Capture the cell that displays the provided text and extract its [x, y] central coordinate. 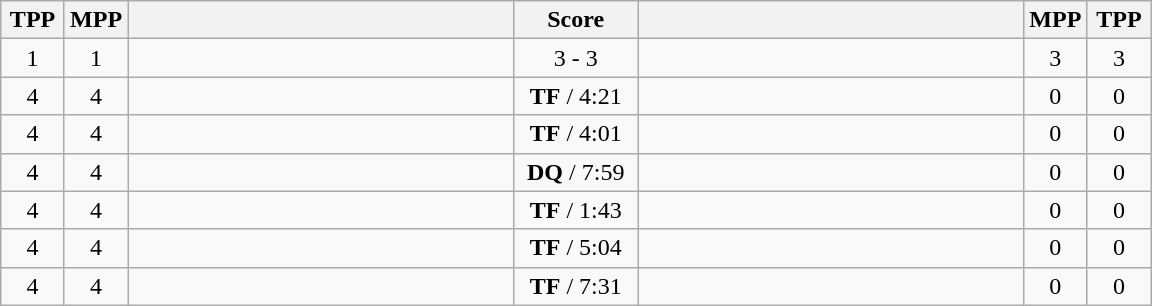
TF / 1:43 [576, 210]
TF / 4:01 [576, 134]
Score [576, 20]
DQ / 7:59 [576, 172]
3 - 3 [576, 58]
TF / 7:31 [576, 286]
TF / 5:04 [576, 248]
TF / 4:21 [576, 96]
